Capture the cell that displays the provided text and extract its [x, y] central coordinate. 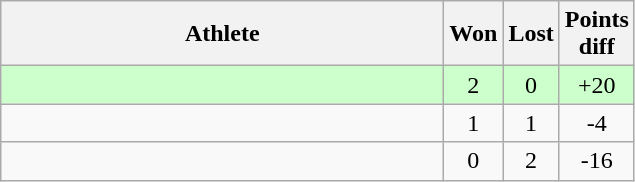
Pointsdiff [596, 34]
-4 [596, 123]
+20 [596, 85]
Athlete [222, 34]
-16 [596, 161]
Won [474, 34]
Lost [531, 34]
